Locate the cell with the specified text and output its [x, y] center coordinate. 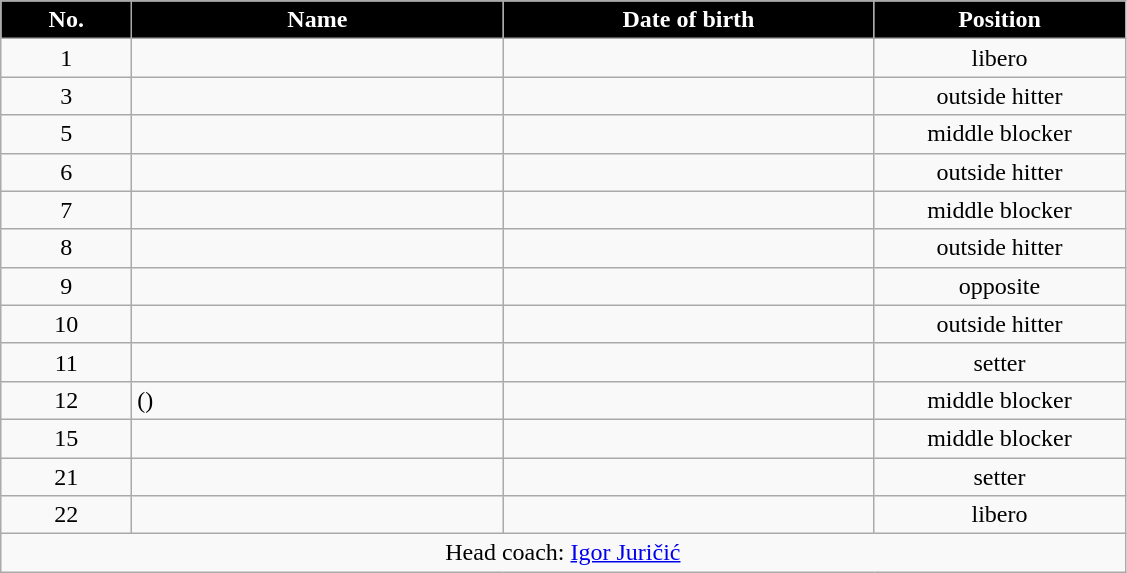
9 [66, 286]
() [318, 400]
7 [66, 210]
opposite [1000, 286]
Date of birth [688, 20]
12 [66, 400]
15 [66, 438]
1 [66, 58]
3 [66, 96]
Name [318, 20]
11 [66, 362]
Position [1000, 20]
Head coach: Igor Juričić [563, 553]
21 [66, 477]
10 [66, 324]
6 [66, 172]
No. [66, 20]
8 [66, 248]
5 [66, 134]
22 [66, 515]
